Identify which cell holds the provided text, then report its (x, y) central coordinate. 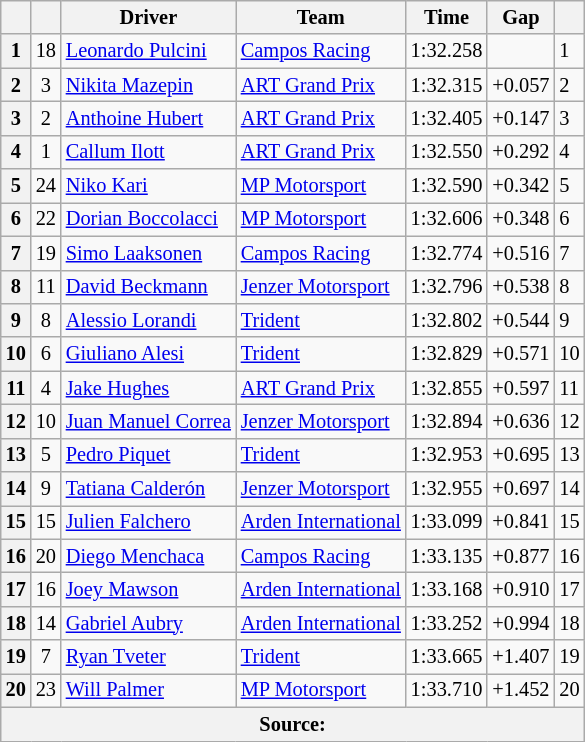
Simo Laaksonen (148, 253)
+0.292 (520, 152)
1:32.774 (447, 253)
24 (46, 186)
+0.910 (520, 589)
Julien Falchero (148, 522)
+0.516 (520, 253)
Ryan Tveter (148, 657)
+0.057 (520, 85)
1:32.955 (447, 489)
1:32.550 (447, 152)
Dorian Boccolacci (148, 219)
Giuliano Alesi (148, 354)
1:32.894 (447, 421)
1:32.405 (447, 118)
+0.348 (520, 219)
+0.342 (520, 186)
+1.452 (520, 690)
+0.147 (520, 118)
Niko Kari (148, 186)
1:33.135 (447, 556)
23 (46, 690)
+0.994 (520, 623)
Gabriel Aubry (148, 623)
+0.877 (520, 556)
1:32.606 (447, 219)
1:32.855 (447, 388)
1:32.258 (447, 51)
Gap (520, 17)
+0.597 (520, 388)
Juan Manuel Correa (148, 421)
David Beckmann (148, 287)
+0.571 (520, 354)
Source: (293, 724)
+0.841 (520, 522)
Alessio Lorandi (148, 320)
1:32.802 (447, 320)
Tatiana Calderón (148, 489)
Callum Ilott (148, 152)
1:32.953 (447, 455)
+0.697 (520, 489)
1:32.829 (447, 354)
+1.407 (520, 657)
1:33.710 (447, 690)
1:32.796 (447, 287)
Driver (148, 17)
Nikita Mazepin (148, 85)
1:32.315 (447, 85)
1:33.665 (447, 657)
1:32.590 (447, 186)
+0.544 (520, 320)
Leonardo Pulcini (148, 51)
1:33.252 (447, 623)
Time (447, 17)
+0.636 (520, 421)
+0.695 (520, 455)
Diego Menchaca (148, 556)
Will Palmer (148, 690)
Team (321, 17)
1:33.168 (447, 589)
+0.538 (520, 287)
Jake Hughes (148, 388)
22 (46, 219)
Anthoine Hubert (148, 118)
Pedro Piquet (148, 455)
1:33.099 (447, 522)
Joey Mawson (148, 589)
